Scan for the cell matching the given text and deliver its (X, Y) coordinate at center. 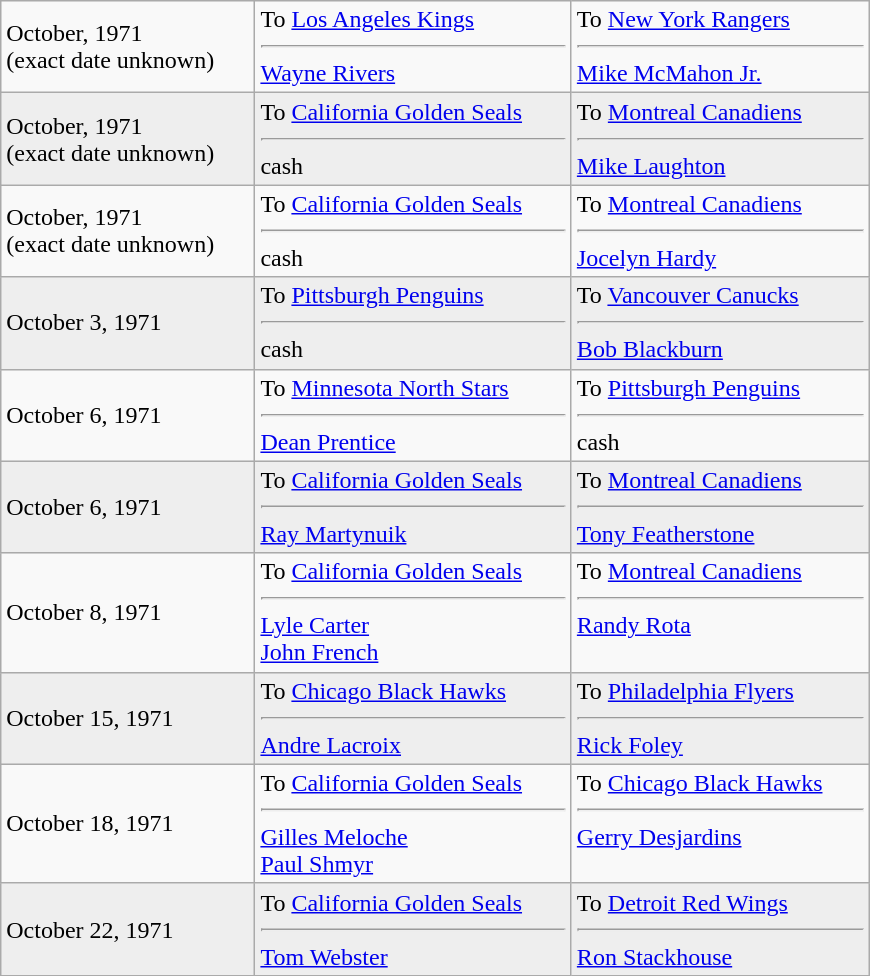
October 18, 1971 (128, 824)
To Philadelphia FlyersRick Foley (720, 718)
October 8, 1971 (128, 612)
To California Golden SealsLyle CarterJohn French (413, 612)
October 15, 1971 (128, 718)
To Chicago Black HawksAndre Lacroix (413, 718)
To Vancouver CanucksBob Blackburn (720, 323)
To Detroit Red WingsRon Stackhouse (720, 929)
To California Golden SealsGilles MelochePaul Shmyr (413, 824)
To Chicago Black HawksGerry Desjardins (720, 824)
October 3, 1971 (128, 323)
To California Golden SealsTom Webster (413, 929)
To New York RangersMike McMahon Jr. (720, 47)
October 22, 1971 (128, 929)
To Minnesota North StarsDean Prentice (413, 415)
To Montreal CanadiensMike Laughton (720, 139)
To California Golden SealsRay Martynuik (413, 507)
To Los Angeles KingsWayne Rivers (413, 47)
To Montreal CanadiensRandy Rota (720, 612)
To Montreal CanadiensJocelyn Hardy (720, 231)
To Montreal CanadiensTony Featherstone (720, 507)
